From the cell containing the given text, extract its center point as [X, Y] coordinate. 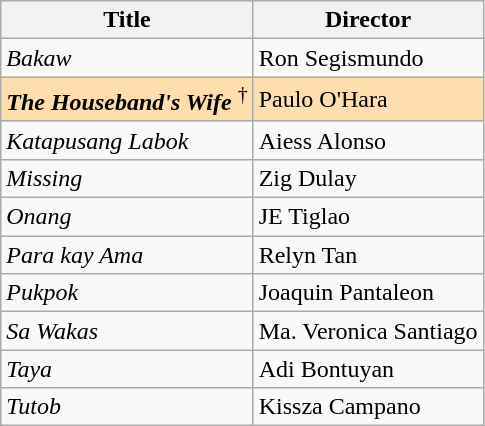
Para kay Ama [127, 255]
Taya [127, 369]
Tutob [127, 407]
Title [127, 20]
Kissza Campano [368, 407]
Missing [127, 178]
The Houseband's Wife † [127, 100]
Aiess Alonso [368, 140]
Relyn Tan [368, 255]
Zig Dulay [368, 178]
Ron Segismundo [368, 58]
Paulo O'Hara [368, 100]
Pukpok [127, 293]
Bakaw [127, 58]
Director [368, 20]
Katapusang Labok [127, 140]
Adi Bontuyan [368, 369]
Ma. Veronica Santiago [368, 331]
JE Tiglao [368, 217]
Joaquin Pantaleon [368, 293]
Sa Wakas [127, 331]
Onang [127, 217]
